Determine the [x, y] coordinate at the center of the cell enclosing the given text.  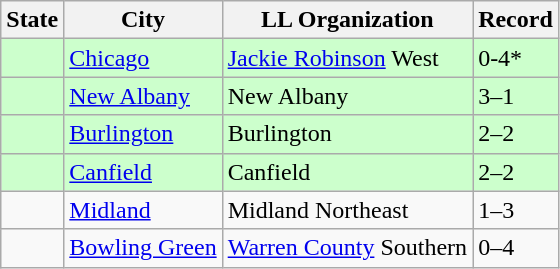
Jackie Robinson West [347, 58]
Chicago [143, 58]
Midland Northeast [347, 210]
City [143, 20]
State [32, 20]
LL Organization [347, 20]
1–3 [516, 210]
Midland [143, 210]
Warren County Southern [347, 248]
0-4* [516, 58]
3–1 [516, 96]
Record [516, 20]
0–4 [516, 248]
Bowling Green [143, 248]
